Find where the given text appears and provide that cell's center as [x, y] coordinate. 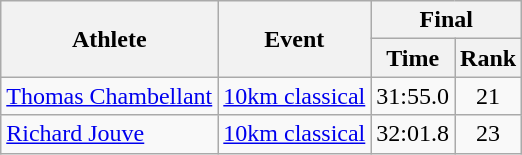
Athlete [110, 39]
Event [294, 39]
32:01.8 [413, 134]
Thomas Chambellant [110, 96]
21 [488, 96]
Richard Jouve [110, 134]
Rank [488, 58]
Final [446, 20]
31:55.0 [413, 96]
23 [488, 134]
Time [413, 58]
